Determine the (X, Y) coordinate at the center of the cell enclosing the given text.  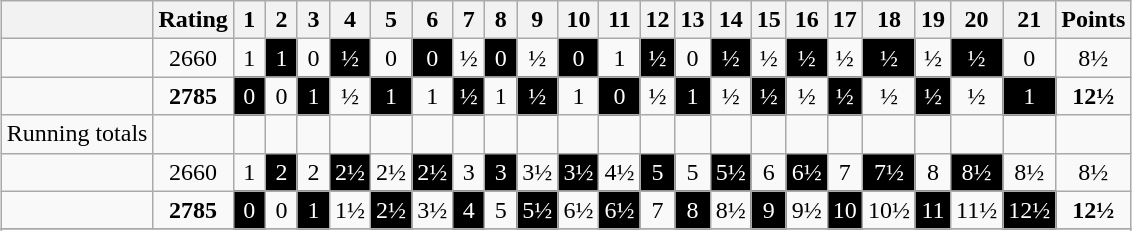
18 (888, 20)
11½ (977, 210)
10½ (888, 210)
15 (768, 20)
Running totals (77, 134)
9½ (806, 210)
17 (844, 20)
20 (977, 20)
1½ (350, 210)
12 (658, 20)
13 (692, 20)
14 (730, 20)
Rating (193, 20)
19 (932, 20)
Points (1094, 20)
7½ (888, 172)
4½ (620, 172)
21 (1030, 20)
16 (806, 20)
